Identify which cell holds the provided text, then report its [x, y] central coordinate. 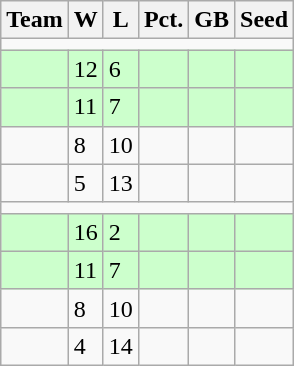
6 [120, 69]
2 [120, 232]
16 [86, 232]
14 [120, 346]
L [120, 20]
5 [86, 183]
13 [120, 183]
W [86, 20]
Team [35, 20]
12 [86, 69]
4 [86, 346]
GB [212, 20]
Seed [264, 20]
Pct. [163, 20]
